Output the [x, y] coordinate of the center of the cell containing the given text.  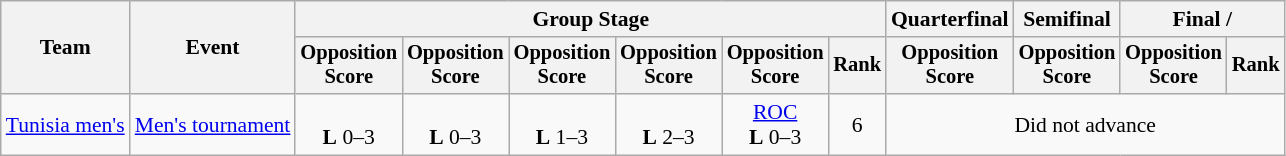
Tunisia men's [66, 124]
Final / [1202, 19]
6 [857, 124]
Quarterfinal [950, 19]
Team [66, 48]
L 2–3 [668, 124]
Men's tournament [213, 124]
L 1–3 [562, 124]
Group Stage [590, 19]
ROCL 0–3 [776, 124]
Event [213, 48]
Did not advance [1085, 124]
Semifinal [1068, 19]
